From the cell containing the given text, extract its center point as (X, Y) coordinate. 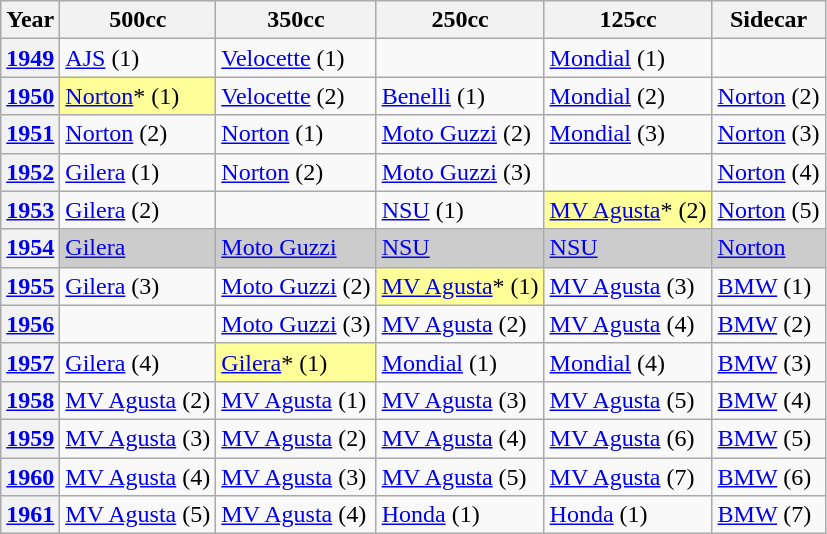
Gilera* (1) (296, 362)
Gilera (1) (138, 172)
Velocette (2) (296, 96)
BMW (1) (768, 286)
Velocette (1) (296, 58)
1959 (30, 438)
1950 (30, 96)
MV Agusta (6) (628, 438)
500cc (138, 20)
1961 (30, 515)
Norton (768, 248)
1958 (30, 400)
Gilera (2) (138, 210)
BMW (3) (768, 362)
1956 (30, 324)
1960 (30, 477)
250cc (460, 20)
BMW (7) (768, 515)
Gilera (138, 248)
BMW (4) (768, 400)
Year (30, 20)
Mondial (2) (628, 96)
1957 (30, 362)
Mondial (3) (628, 134)
NSU (1) (460, 210)
BMW (5) (768, 438)
1951 (30, 134)
BMW (6) (768, 477)
MV Agusta (7) (628, 477)
Norton (3) (768, 134)
Moto Guzzi (296, 248)
MV Agusta* (2) (628, 210)
Gilera (3) (138, 286)
Norton (4) (768, 172)
1954 (30, 248)
1955 (30, 286)
Benelli (1) (460, 96)
Sidecar (768, 20)
AJS (1) (138, 58)
1953 (30, 210)
Norton (1) (296, 134)
MV Agusta (1) (296, 400)
BMW (2) (768, 324)
125cc (628, 20)
Norton (5) (768, 210)
350cc (296, 20)
1949 (30, 58)
Norton* (1) (138, 96)
MV Agusta* (1) (460, 286)
1952 (30, 172)
Gilera (4) (138, 362)
Mondial (4) (628, 362)
